Return (x, y) of the center of cell containing provided text 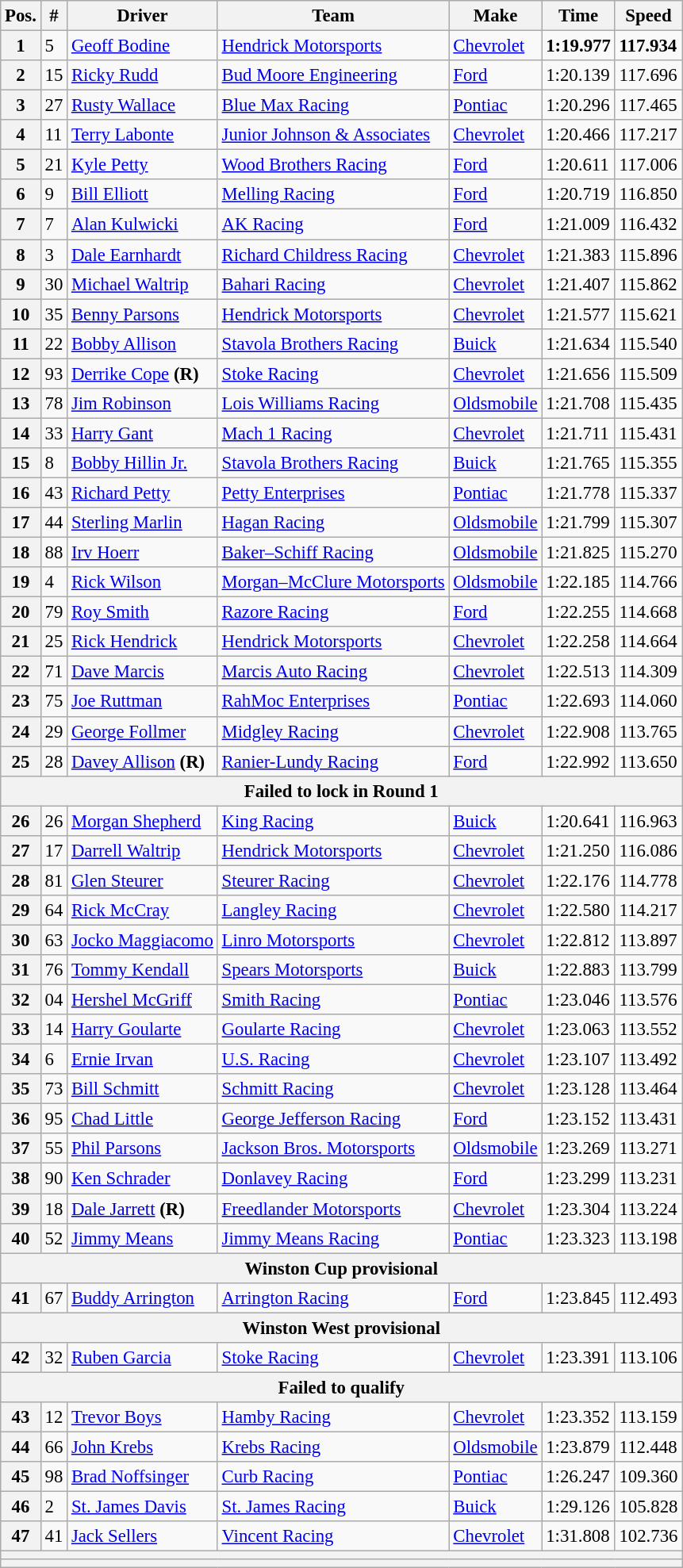
113.431 (649, 1119)
Glen Steurer (143, 880)
19 (21, 582)
1:20.139 (578, 75)
Hagan Racing (333, 523)
1:19.977 (578, 46)
1:23.352 (578, 1417)
113.106 (649, 1358)
64 (54, 911)
1:21.825 (578, 553)
113.799 (649, 970)
Phil Parsons (143, 1149)
Richard Petty (143, 493)
Roy Smith (143, 612)
George Jefferson Racing (333, 1119)
Driver (143, 16)
13 (21, 404)
1:20.466 (578, 135)
Failed to qualify (341, 1387)
Blue Max Racing (333, 105)
Pos. (21, 16)
Dale Earnhardt (143, 255)
112.448 (649, 1447)
1:23.391 (578, 1358)
Dale Jarrett (R) (143, 1209)
115.896 (649, 255)
Davey Allison (R) (143, 761)
20 (21, 612)
116.850 (649, 194)
Derrike Cope (R) (143, 374)
73 (54, 1089)
Morgan Shepherd (143, 821)
Winston Cup provisional (341, 1268)
1:22.258 (578, 642)
1:22.513 (578, 672)
Bill Elliott (143, 194)
1:21.765 (578, 463)
1:22.883 (578, 970)
Vincent Racing (333, 1536)
115.540 (649, 343)
Rick Wilson (143, 582)
1:23.879 (578, 1447)
115.307 (649, 523)
Bud Moore Engineering (333, 75)
38 (21, 1179)
1:21.009 (578, 224)
1:31.808 (578, 1536)
Tommy Kendall (143, 970)
Richard Childress Racing (333, 255)
117.217 (649, 135)
31 (21, 970)
1:21.634 (578, 343)
116.086 (649, 851)
75 (54, 702)
Jim Robinson (143, 404)
114.766 (649, 582)
AK Racing (333, 224)
Freedlander Motorsports (333, 1209)
1:21.708 (578, 404)
115.355 (649, 463)
Benny Parsons (143, 314)
1:22.185 (578, 582)
Bobby Allison (143, 343)
Wood Brothers Racing (333, 165)
1:22.176 (578, 880)
Spears Motorsports (333, 970)
Harry Gant (143, 433)
Bill Schmitt (143, 1089)
Melling Racing (333, 194)
71 (54, 672)
Jackson Bros. Motorsports (333, 1149)
1:20.296 (578, 105)
102.736 (649, 1536)
63 (54, 940)
1:21.799 (578, 523)
Petty Enterprises (333, 493)
Hershel McGriff (143, 1000)
Jimmy Means Racing (333, 1238)
113.552 (649, 1029)
117.934 (649, 46)
Time (578, 16)
Mach 1 Racing (333, 433)
113.224 (649, 1209)
RahMoc Enterprises (333, 702)
114.060 (649, 702)
113.576 (649, 1000)
116.963 (649, 821)
115.435 (649, 404)
Michael Waltrip (143, 284)
1:21.407 (578, 284)
U.S. Racing (333, 1060)
1:22.812 (578, 940)
115.431 (649, 433)
117.006 (649, 165)
36 (21, 1119)
Ken Schrader (143, 1179)
79 (54, 612)
1:21.656 (578, 374)
115.337 (649, 493)
1:23.845 (578, 1298)
Rick McCray (143, 911)
Irv Hoerr (143, 553)
Schmitt Racing (333, 1089)
Ruben Garcia (143, 1358)
John Krebs (143, 1447)
Donlavey Racing (333, 1179)
88 (54, 553)
Langley Racing (333, 911)
Jocko Maggiacomo (143, 940)
Morgan–McClure Motorsports (333, 582)
10 (21, 314)
Bahari Racing (333, 284)
1:21.778 (578, 493)
1:23.107 (578, 1060)
Hamby Racing (333, 1417)
King Racing (333, 821)
23 (21, 702)
117.696 (649, 75)
114.664 (649, 642)
Dave Marcis (143, 672)
93 (54, 374)
55 (54, 1149)
Joe Ruttman (143, 702)
114.668 (649, 612)
1:22.693 (578, 702)
98 (54, 1477)
Kyle Petty (143, 165)
1:23.046 (578, 1000)
113.492 (649, 1060)
1:23.128 (578, 1089)
St. James Davis (143, 1507)
115.621 (649, 314)
1:22.908 (578, 731)
114.217 (649, 911)
1:20.719 (578, 194)
Ernie Irvan (143, 1060)
113.198 (649, 1238)
117.465 (649, 105)
Arrington Racing (333, 1298)
Sterling Marlin (143, 523)
39 (21, 1209)
115.509 (649, 374)
1:22.255 (578, 612)
115.862 (649, 284)
Darrell Waltrip (143, 851)
Alan Kulwicki (143, 224)
Geoff Bodine (143, 46)
115.270 (649, 553)
04 (54, 1000)
1:21.383 (578, 255)
1:22.992 (578, 761)
1:20.611 (578, 165)
Smith Racing (333, 1000)
109.360 (649, 1477)
40 (21, 1238)
Terry Labonte (143, 135)
Bobby Hillin Jr. (143, 463)
113.464 (649, 1089)
24 (21, 731)
90 (54, 1179)
42 (21, 1358)
Jimmy Means (143, 1238)
Rusty Wallace (143, 105)
113.271 (649, 1149)
Goularte Racing (333, 1029)
66 (54, 1447)
1:20.641 (578, 821)
Winston West provisional (341, 1328)
1:23.304 (578, 1209)
105.828 (649, 1507)
113.231 (649, 1179)
116.432 (649, 224)
1:23.063 (578, 1029)
Baker–Schiff Racing (333, 553)
113.897 (649, 940)
112.493 (649, 1298)
Curb Racing (333, 1477)
1:26.247 (578, 1477)
Rick Hendrick (143, 642)
46 (21, 1507)
81 (54, 880)
1:29.126 (578, 1507)
Trevor Boys (143, 1417)
Buddy Arrington (143, 1298)
Midgley Racing (333, 731)
1 (21, 46)
45 (21, 1477)
Harry Goularte (143, 1029)
Brad Noffsinger (143, 1477)
113.765 (649, 731)
Steurer Racing (333, 880)
1:23.323 (578, 1238)
114.309 (649, 672)
114.778 (649, 880)
# (54, 16)
52 (54, 1238)
Speed (649, 16)
1:21.711 (578, 433)
Linro Motorsports (333, 940)
Failed to lock in Round 1 (341, 791)
Make (495, 16)
1:23.299 (578, 1179)
Junior Johnson & Associates (333, 135)
113.650 (649, 761)
Krebs Racing (333, 1447)
1:23.152 (578, 1119)
Razore Racing (333, 612)
113.159 (649, 1417)
78 (54, 404)
Jack Sellers (143, 1536)
Ranier-Lundy Racing (333, 761)
1:21.577 (578, 314)
Lois Williams Racing (333, 404)
Team (333, 16)
76 (54, 970)
Marcis Auto Racing (333, 672)
St. James Racing (333, 1507)
1:21.250 (578, 851)
95 (54, 1119)
Ricky Rudd (143, 75)
37 (21, 1149)
16 (21, 493)
67 (54, 1298)
47 (21, 1536)
1:23.269 (578, 1149)
Chad Little (143, 1119)
George Follmer (143, 731)
34 (21, 1060)
1:22.580 (578, 911)
